Output the (X, Y) coordinate of the center of the cell containing the given text.  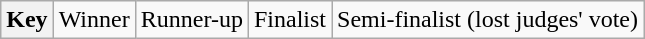
Key (27, 20)
Finalist (290, 20)
Winner (94, 20)
Runner-up (192, 20)
Semi-finalist (lost judges' vote) (488, 20)
